Output the (x, y) coordinate of the center of the cell containing the given text.  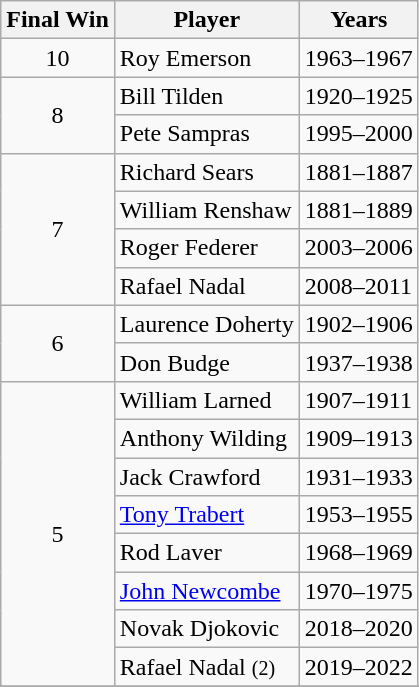
Final Win (58, 20)
Anthony Wilding (206, 438)
Richard Sears (206, 172)
5 (58, 533)
2019–2022 (358, 667)
1970–1975 (358, 591)
Don Budge (206, 362)
Jack Crawford (206, 477)
Rafael Nadal (206, 286)
1963–1967 (358, 58)
1920–1925 (358, 96)
John Newcombe (206, 591)
Laurence Doherty (206, 324)
Bill Tilden (206, 96)
2008–2011 (358, 286)
2018–2020 (358, 629)
Tony Trabert (206, 515)
Roger Federer (206, 248)
1907–1911 (358, 400)
6 (58, 343)
1968–1969 (358, 553)
William Renshaw (206, 210)
1909–1913 (358, 438)
1995–2000 (358, 134)
1881–1889 (358, 210)
1881–1887 (358, 172)
2003–2006 (358, 248)
10 (58, 58)
1931–1933 (358, 477)
8 (58, 115)
Rafael Nadal (2) (206, 667)
Years (358, 20)
Pete Sampras (206, 134)
7 (58, 229)
Novak Djokovic (206, 629)
1902–1906 (358, 324)
Rod Laver (206, 553)
1953–1955 (358, 515)
Roy Emerson (206, 58)
William Larned (206, 400)
Player (206, 20)
1937–1938 (358, 362)
